From the cell containing the given text, extract its center point as [X, Y] coordinate. 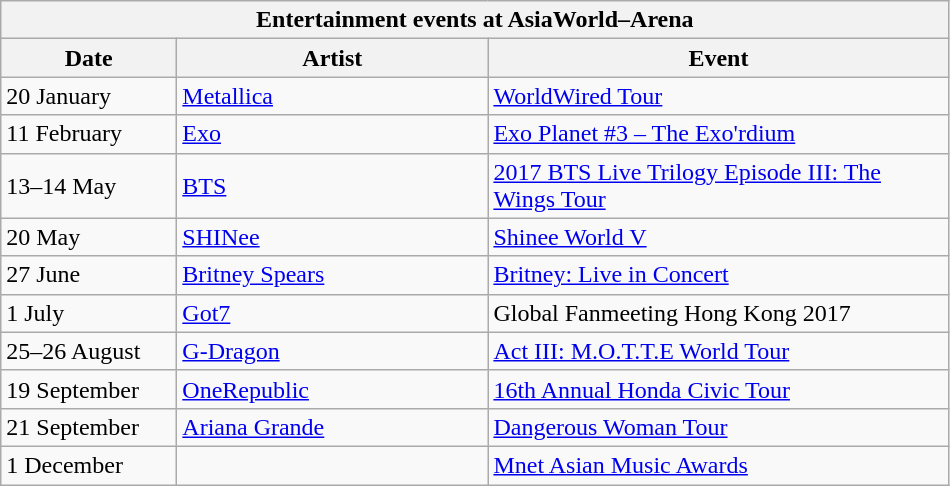
Ariana Grande [332, 427]
BTS [332, 186]
Britney: Live in Concert [718, 275]
Global Fanmeeting Hong Kong 2017 [718, 313]
OneRepublic [332, 389]
Got7 [332, 313]
13–14 May [89, 186]
20 January [89, 96]
21 September [89, 427]
Shinee World V [718, 237]
SHINee [332, 237]
Britney Spears [332, 275]
Event [718, 58]
Date [89, 58]
1 July [89, 313]
20 May [89, 237]
11 February [89, 134]
16th Annual Honda Civic Tour [718, 389]
Dangerous Woman Tour [718, 427]
Act III: M.O.T.T.E World Tour [718, 351]
27 June [89, 275]
Metallica [332, 96]
G-Dragon [332, 351]
Exo Planet #3 – The Exo'rdium [718, 134]
Artist [332, 58]
25–26 August [89, 351]
Exo [332, 134]
19 September [89, 389]
1 December [89, 465]
Mnet Asian Music Awards [718, 465]
2017 BTS Live Trilogy Episode III: The Wings Tour [718, 186]
WorldWired Tour [718, 96]
Entertainment events at AsiaWorld–Arena [475, 20]
